Determine the [x, y] coordinate at the center of the cell enclosing the given text.  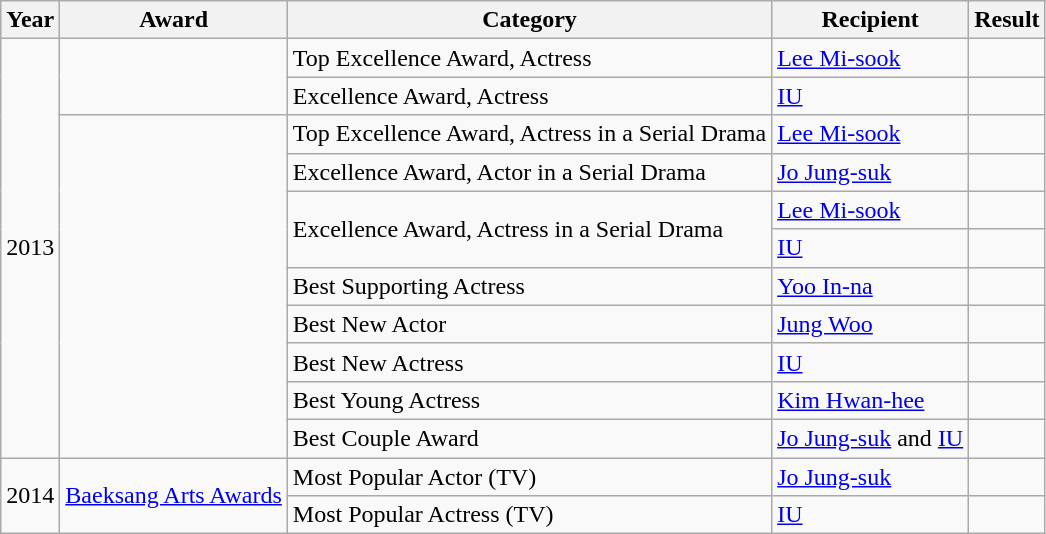
Excellence Award, Actor in a Serial Drama [529, 172]
Jo Jung-suk and IU [870, 438]
Top Excellence Award, Actress in a Serial Drama [529, 134]
Yoo In-na [870, 286]
2014 [30, 496]
Most Popular Actress (TV) [529, 515]
Recipient [870, 20]
Year [30, 20]
Baeksang Arts Awards [174, 496]
Result [1007, 20]
Excellence Award, Actress in a Serial Drama [529, 229]
Award [174, 20]
Best Couple Award [529, 438]
Kim Hwan-hee [870, 400]
Category [529, 20]
2013 [30, 248]
Top Excellence Award, Actress [529, 58]
Most Popular Actor (TV) [529, 477]
Best New Actor [529, 324]
Best Young Actress [529, 400]
Best Supporting Actress [529, 286]
Jung Woo [870, 324]
Best New Actress [529, 362]
Excellence Award, Actress [529, 96]
